For the text-containing cell, return its midpoint in [x, y] coordinate format. 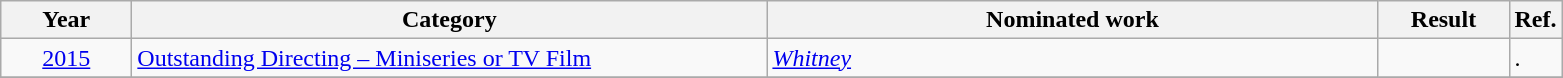
Nominated work [1072, 20]
Whitney [1072, 58]
2015 [66, 58]
Result [1444, 20]
Year [66, 20]
Category [450, 20]
Outstanding Directing – Miniseries or TV Film [450, 58]
. [1536, 58]
Ref. [1536, 20]
